From the cell containing the given text, extract its center point as [x, y] coordinate. 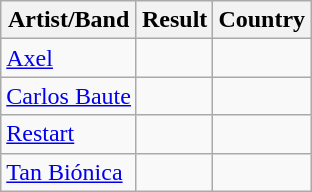
Country [262, 20]
Result [174, 20]
Axel [69, 58]
Tan Biónica [69, 172]
Artist/Band [69, 20]
Restart [69, 134]
Carlos Baute [69, 96]
